For the text-containing cell, return its midpoint in (x, y) coordinate format. 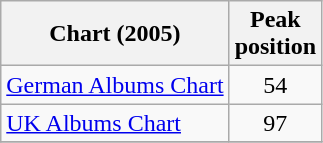
Peakposition (275, 34)
German Albums Chart (115, 85)
UK Albums Chart (115, 123)
97 (275, 123)
Chart (2005) (115, 34)
54 (275, 85)
